Return (X, Y) of the center of cell containing provided text 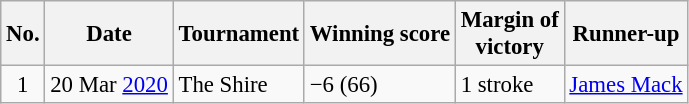
1 stroke (510, 85)
20 Mar 2020 (109, 85)
No. (23, 34)
The Shire (238, 85)
James Mack (626, 85)
1 (23, 85)
Runner-up (626, 34)
−6 (66) (380, 85)
Date (109, 34)
Winning score (380, 34)
Tournament (238, 34)
Margin ofvictory (510, 34)
